Find where the given text appears and provide that cell's center as (x, y) coordinate. 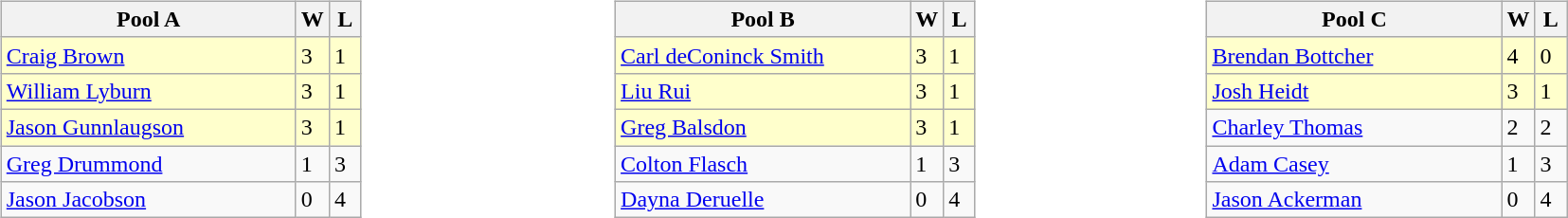
Colton Flasch (764, 164)
William Lyburn (148, 91)
Pool C (1355, 19)
Jason Jacobson (148, 200)
Greg Drummond (148, 164)
Craig Brown (148, 55)
Carl deConinck Smith (764, 55)
Charley Thomas (1355, 127)
Adam Casey (1355, 164)
Liu Rui (764, 91)
Pool A (148, 19)
Dayna Deruelle (764, 200)
Greg Balsdon (764, 127)
Jason Gunnlaugson (148, 127)
Pool B (764, 19)
Josh Heidt (1355, 91)
Jason Ackerman (1355, 200)
Brendan Bottcher (1355, 55)
